Return the [x, y] coordinate for the center point of the cell that contains the specified text.  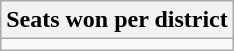
Seats won per district [118, 20]
